Pinpoint the cell where the given text exists, returning its [x, y] midpoint coordinate. 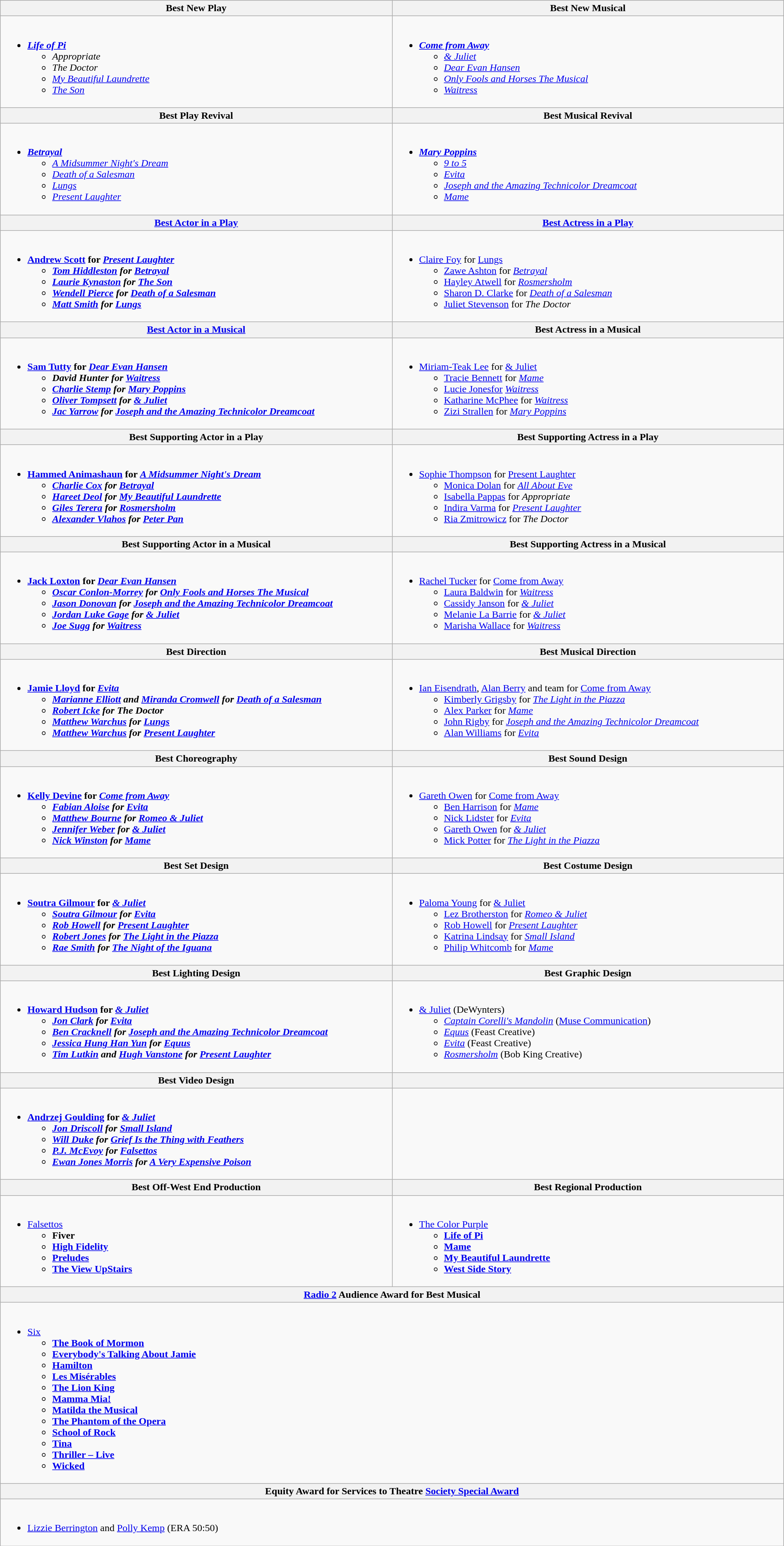
Best Musical Direction [588, 652]
Mary Poppins9 to 5EvitaJoseph and the Amazing Technicolor DreamcoatMame [588, 169]
Come from Away& JulietDear Evan HansenOnly Fools and Horses The MusicalWaitress [588, 62]
Best Play Revival [196, 115]
& Juliet (DeWynters)Captain Corelli's Mandolin (Muse Communication)Equus (Feast Creative)Evita (Feast Creative)Rosmersholm (Bob King Creative) [588, 1027]
FalsettosFiverHigh FidelityPreludesThe View UpStairs [196, 1241]
Lizzie Berrington and Polly Kemp (ERA 50:50) [392, 1522]
Equity Award for Services to Theatre Society Special Award [392, 1491]
Kelly Devine for Come from AwayFabian Aloise for EvitaMatthew Bourne for Romeo & JulietJennifer Weber for & JulietNick Winston for Mame [196, 813]
Best Actor in a Play [196, 223]
Rachel Tucker for Come from AwayLaura Baldwin for WaitressCassidy Janson for & JulietMelanie La Barrie for & JulietMarisha Wallace for Waitress [588, 597]
Best Costume Design [588, 866]
Claire Foy for LungsZawe Ashton for BetrayalHayley Atwell for RosmersholmSharon D. Clarke for Death of a SalesmanJuliet Stevenson for The Doctor [588, 276]
Best Video Design [196, 1080]
Life of PiAppropriateThe DoctorMy Beautiful LaundretteThe Son [196, 62]
Best Direction [196, 652]
Best Supporting Actress in a Musical [588, 544]
Andrew Scott for Present LaughterTom Hiddleston for BetrayalLaurie Kynaston for The SonWendell Pierce for Death of a SalesmanMatt Smith for Lungs [196, 276]
Best Supporting Actor in a Play [196, 437]
Miriam-Teak Lee for & JulietTracie Bennett for MameLucie Jonesfor WaitressKatharine McPhee for WaitressZizi Strallen for Mary Poppins [588, 383]
Radio 2 Audience Award for Best Musical [392, 1294]
Best Set Design [196, 866]
Best Actress in a Play [588, 223]
Paloma Young for & JulietLez Brotherston for Romeo & JulietRob Howell for Present LaughterKatrina Lindsay for Small IslandPhilip Whitcomb for Mame [588, 919]
Best Graphic Design [588, 973]
Best Lighting Design [196, 973]
Best Actor in a Musical [196, 330]
Best Regional Production [588, 1187]
Best New Play [196, 8]
Best Supporting Actor in a Musical [196, 544]
The Color PurpleLife of PiMameMy Beautiful LaundretteWest Side Story [588, 1241]
Gareth Owen for Come from AwayBen Harrison for MameNick Lidster for EvitaGareth Owen for & JulietMick Potter for The Light in the Piazza [588, 813]
Best Musical Revival [588, 115]
Best New Musical [588, 8]
Best Off-West End Production [196, 1187]
Best Choreography [196, 759]
Best Sound Design [588, 759]
Best Supporting Actress in a Play [588, 437]
Best Actress in a Musical [588, 330]
BetrayalA Midsummer Night's DreamDeath of a SalesmanLungsPresent Laughter [196, 169]
